Locate the cell with the specified text and output its [X, Y] center coordinate. 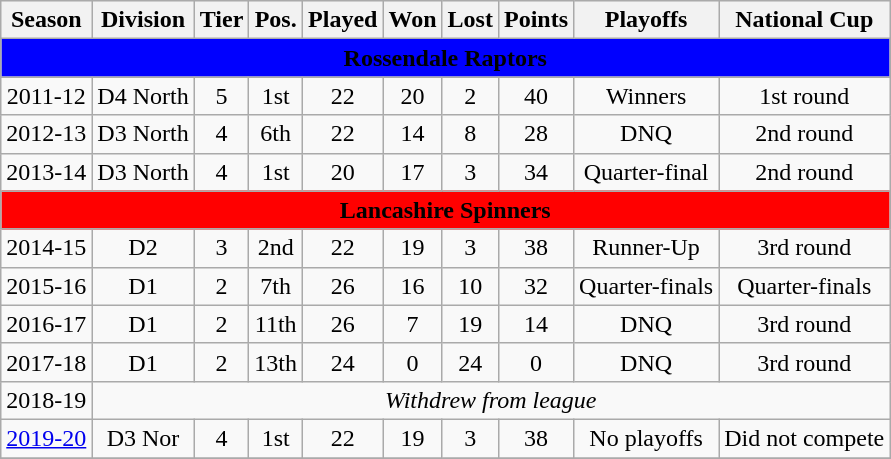
11th [276, 324]
40 [536, 96]
National Cup [804, 20]
Season [46, 20]
Won [412, 20]
Playoffs [646, 20]
34 [536, 172]
28 [536, 134]
No playoffs [646, 438]
2013-14 [46, 172]
Quarter-final [646, 172]
Tier [222, 20]
Withdrew from league [491, 400]
32 [536, 286]
8 [470, 134]
Winners [646, 96]
Did not compete [804, 438]
2014-15 [46, 248]
7th [276, 286]
10 [470, 286]
17 [412, 172]
7 [412, 324]
2018-19 [46, 400]
16 [412, 286]
2011-12 [46, 96]
Points [536, 20]
2012-13 [46, 134]
6th [276, 134]
Lancashire Spinners [446, 210]
Pos. [276, 20]
13th [276, 362]
Played [343, 20]
D3 Nor [143, 438]
D2 [143, 248]
1st round [804, 96]
Rossendale Raptors [446, 58]
5 [222, 96]
2016-17 [46, 324]
2017-18 [46, 362]
2nd [276, 248]
Division [143, 20]
2015-16 [46, 286]
Lost [470, 20]
Runner-Up [646, 248]
D4 North [143, 96]
2019-20 [46, 438]
